Find where the given text appears and provide that cell's center as (X, Y) coordinate. 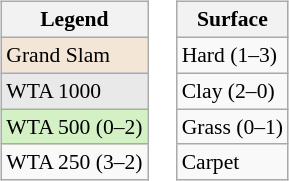
WTA 500 (0–2) (74, 127)
Grass (0–1) (232, 127)
Grand Slam (74, 55)
WTA 1000 (74, 91)
WTA 250 (3–2) (74, 162)
Surface (232, 20)
Legend (74, 20)
Carpet (232, 162)
Hard (1–3) (232, 55)
Clay (2–0) (232, 91)
